Detect which cell encompasses the target text, then output its (X, Y) center coordinate. 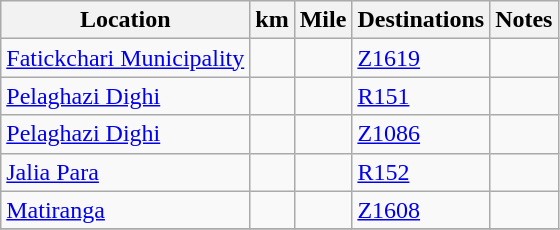
R152 (421, 172)
R151 (421, 96)
Jalia Para (126, 172)
Mile (323, 20)
Location (126, 20)
Destinations (421, 20)
Z1608 (421, 210)
Z1619 (421, 58)
Fatickchari Municipality (126, 58)
Matiranga (126, 210)
Notes (524, 20)
Z1086 (421, 134)
km (272, 20)
